Provide the [x, y] coordinate of the cell's center where the given text is located.  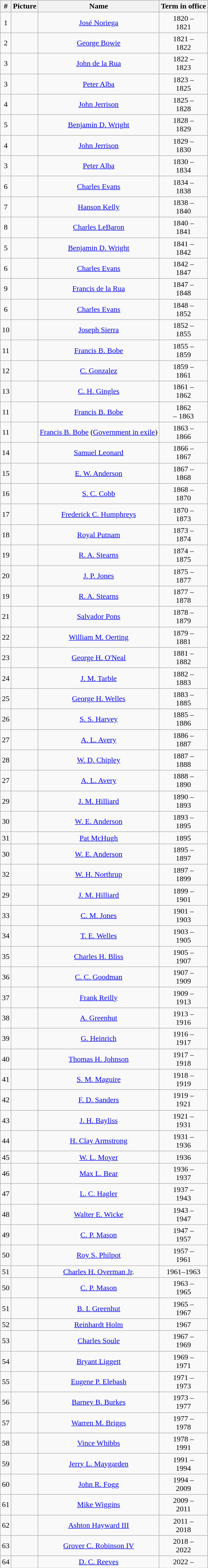
26 [6, 719]
1847 –1848 [183, 289]
George Bowie [99, 43]
13 [6, 391]
Vince Whibbs [99, 1443]
37 [6, 998]
1890 –1893 [183, 801]
16 [6, 494]
1895 –1897 [183, 854]
Roy S. Philpot [99, 1255]
18 [6, 535]
Charles LeBaron [99, 227]
36 [6, 977]
24 [6, 678]
A. Greenhut [99, 1018]
1882 –1883 [183, 678]
1855 –1859 [183, 350]
15 [6, 473]
Thomas H. Johnson [99, 1059]
1885 –1886 [183, 719]
W. L. Moyer [99, 1157]
22 [6, 637]
C. M. Jones [99, 916]
1967 [183, 1325]
1861 –1862 [183, 391]
Barney B. Burkes [99, 1402]
J. P. Jones [99, 576]
1907 –1909 [183, 977]
George H. Welles [99, 698]
Frederick C. Humphreys [99, 514]
John de la Rua [99, 64]
1877 –1878 [183, 596]
1838 –1840 [183, 207]
41 [6, 1080]
48 [6, 1214]
1913 –1916 [183, 1018]
44 [6, 1141]
1947 –1957 [183, 1235]
28 [6, 760]
1840 –1841 [183, 227]
1963 –1965 [183, 1288]
1937 –1943 [183, 1194]
63 [6, 1546]
14 [6, 453]
Francis B. Bobe (Government in exile) [99, 432]
B. I. Greenhut [99, 1308]
1899 –1901 [183, 895]
64 [6, 1562]
1931 –1936 [183, 1141]
47 [6, 1194]
46 [6, 1173]
1866 –1867 [183, 453]
34 [6, 936]
43 [6, 1120]
1852 –1855 [183, 330]
1886 –1887 [183, 739]
Charles H. Bliss [99, 957]
1918 –1919 [183, 1080]
D. C. Reeves [99, 1562]
1961–1963 [183, 1272]
1919 –1921 [183, 1100]
1895 [183, 838]
1916 –1917 [183, 1039]
12 [6, 371]
25 [6, 698]
1841 –1842 [183, 248]
1917 –1918 [183, 1059]
1862– 1863 [183, 412]
38 [6, 1018]
1888 –1890 [183, 780]
1967 –1969 [183, 1341]
# [6, 6]
1825 –1828 [183, 105]
57 [6, 1423]
1881 –1882 [183, 658]
1842 –1847 [183, 268]
1936 [183, 1157]
59 [6, 1464]
39 [6, 1039]
C. Gonzalez [99, 371]
40 [6, 1059]
Joseph Sierra [99, 330]
José Noriega [99, 23]
1830 –1834 [183, 166]
7 [6, 207]
49 [6, 1235]
Jerry L. Maygarden [99, 1464]
1977 –1978 [183, 1423]
53 [6, 1341]
35 [6, 957]
1991 –1994 [183, 1464]
42 [6, 1100]
Hanson Kelly [99, 207]
2 [6, 43]
William M. Oerting [99, 637]
Mike Wiggins [99, 1505]
1863 –1866 [183, 432]
1883 –1885 [183, 698]
H. Clay Armstrong [99, 1141]
1973 –1977 [183, 1402]
17 [6, 514]
L. C. Hagler [99, 1194]
1909 –1913 [183, 998]
F. D. Sanders [99, 1100]
33 [6, 916]
C. C. Goodman [99, 977]
1823 –1825 [183, 84]
1897 –1899 [183, 874]
56 [6, 1402]
Reinhardt Holm [99, 1325]
Term in office [183, 6]
52 [6, 1325]
Ashton Hayward III [99, 1525]
Charles Soule [99, 1341]
8 [6, 227]
1821 –1822 [183, 43]
20 [6, 576]
1893 –1895 [183, 821]
1969 –1971 [183, 1361]
1978 –1991 [183, 1443]
1867 –1868 [183, 473]
1957 –1961 [183, 1255]
54 [6, 1361]
1834 –1838 [183, 186]
2009 –2011 [183, 1505]
Name [99, 6]
32 [6, 874]
23 [6, 658]
2018 –2022 [183, 1546]
1868 –1870 [183, 494]
J. H. Bayliss [99, 1120]
S. S. Harvey [99, 719]
1965 –1967 [183, 1308]
Francis de la Rua [99, 289]
Pat McHugh [99, 838]
1905 –1907 [183, 957]
1859 –1861 [183, 371]
Samuel Leonard [99, 453]
T. E. Welles [99, 936]
Walter E. Wicke [99, 1214]
1903 –1905 [183, 936]
1828 –1829 [183, 125]
58 [6, 1443]
1822 –1823 [183, 64]
1 [6, 23]
George H. O'Neal [99, 658]
1936 –1937 [183, 1173]
John R. Fogg [99, 1484]
1943 –1947 [183, 1214]
62 [6, 1525]
S. C. Cobb [99, 494]
61 [6, 1505]
Warren M. Briggs [99, 1423]
1994 –2009 [183, 1484]
Eugene P. Elebash [99, 1382]
Max L. Bear [99, 1173]
2022 – [183, 1562]
10 [6, 330]
Grover C. Robinson IV [99, 1546]
1870 –1873 [183, 514]
J. M. Tarble [99, 678]
1820 –1821 [183, 23]
G. Heinrich [99, 1039]
1971 –1973 [183, 1382]
45 [6, 1157]
1875 –1877 [183, 576]
60 [6, 1484]
S. M. Maguire [99, 1080]
55 [6, 1382]
21 [6, 617]
Picture [25, 6]
1921 –1931 [183, 1120]
1848 –1852 [183, 309]
Bryant Liggett [99, 1361]
1887 –1888 [183, 760]
W. H. Northrup [99, 874]
Charles H. Overman Jr. [99, 1272]
1829 –1830 [183, 145]
1878 –1879 [183, 617]
Salvador Pons [99, 617]
31 [6, 838]
C. H. Gingles [99, 391]
1901 –1903 [183, 916]
Frank Reilly [99, 998]
1873 –1874 [183, 535]
9 [6, 289]
E. W. Anderson [99, 473]
Royal Putnam [99, 535]
2011 –2018 [183, 1525]
1879 –1881 [183, 637]
1874 –1875 [183, 555]
W. D. Chipley [99, 760]
